Identify which cell holds the provided text, then report its (X, Y) central coordinate. 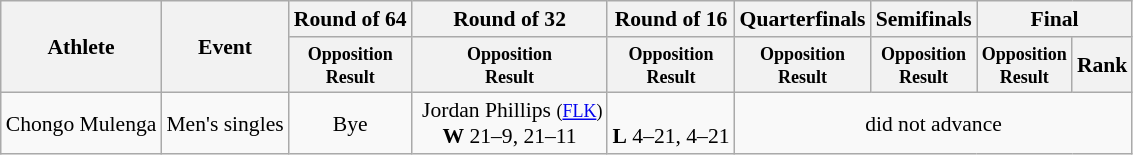
Jordan Phillips (FLK)W 21–9, 21–11 (510, 124)
Round of 64 (350, 19)
Rank (1102, 65)
L 4–21, 4–21 (670, 124)
Event (224, 47)
Athlete (82, 47)
Round of 32 (510, 19)
Quarterfinals (803, 19)
Chongo Mulenga (82, 124)
Semifinals (924, 19)
Bye (350, 124)
did not advance (934, 124)
Final (1055, 19)
Men's singles (224, 124)
Round of 16 (670, 19)
